Detect which cell encompasses the target text, then output its (x, y) center coordinate. 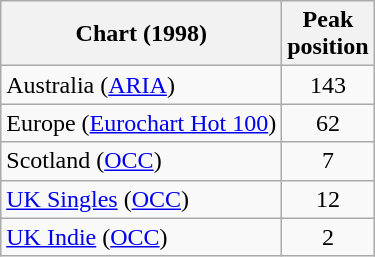
2 (328, 237)
Chart (1998) (142, 34)
Australia (ARIA) (142, 85)
12 (328, 199)
7 (328, 161)
UK Indie (OCC) (142, 237)
Scotland (OCC) (142, 161)
143 (328, 85)
UK Singles (OCC) (142, 199)
Peakposition (328, 34)
Europe (Eurochart Hot 100) (142, 123)
62 (328, 123)
